Detect which cell encompasses the target text, then output its [x, y] center coordinate. 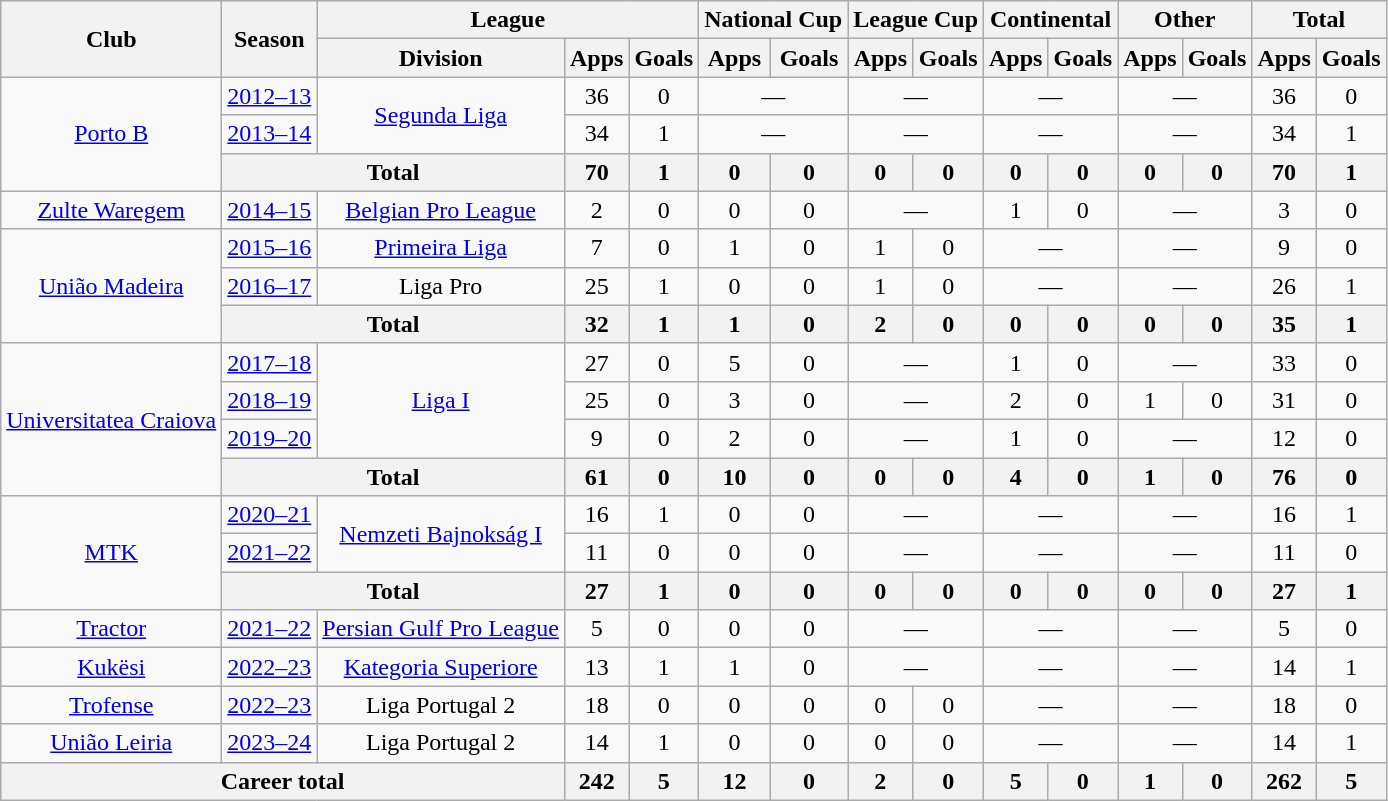
35 [1284, 324]
Trofense [112, 705]
Career total [283, 781]
Liga Pro [441, 286]
2013–14 [270, 134]
13 [596, 667]
Universitatea Craiova [112, 419]
2014–15 [270, 210]
242 [596, 781]
2017–18 [270, 362]
31 [1284, 400]
Persian Gulf Pro League [441, 629]
Kategoria Superiore [441, 667]
National Cup [774, 20]
2015–16 [270, 248]
7 [596, 248]
Kukësi [112, 667]
Other [1185, 20]
Zulte Waregem [112, 210]
33 [1284, 362]
Division [441, 58]
2016–17 [270, 286]
Continental [1051, 20]
262 [1284, 781]
2020–21 [270, 515]
Club [112, 39]
32 [596, 324]
76 [1284, 477]
2023–24 [270, 743]
League Cup [916, 20]
2019–20 [270, 438]
26 [1284, 286]
2012–13 [270, 96]
Belgian Pro League [441, 210]
4 [1016, 477]
Liga I [441, 400]
União Madeira [112, 286]
61 [596, 477]
MTK [112, 553]
União Leiria [112, 743]
Segunda Liga [441, 115]
Primeira Liga [441, 248]
Tractor [112, 629]
2018–19 [270, 400]
League [508, 20]
Nemzeti Bajnokság I [441, 534]
10 [735, 477]
Porto B [112, 134]
Season [270, 39]
